Search for the cell housing the specified text and yield its [X, Y] center coordinate. 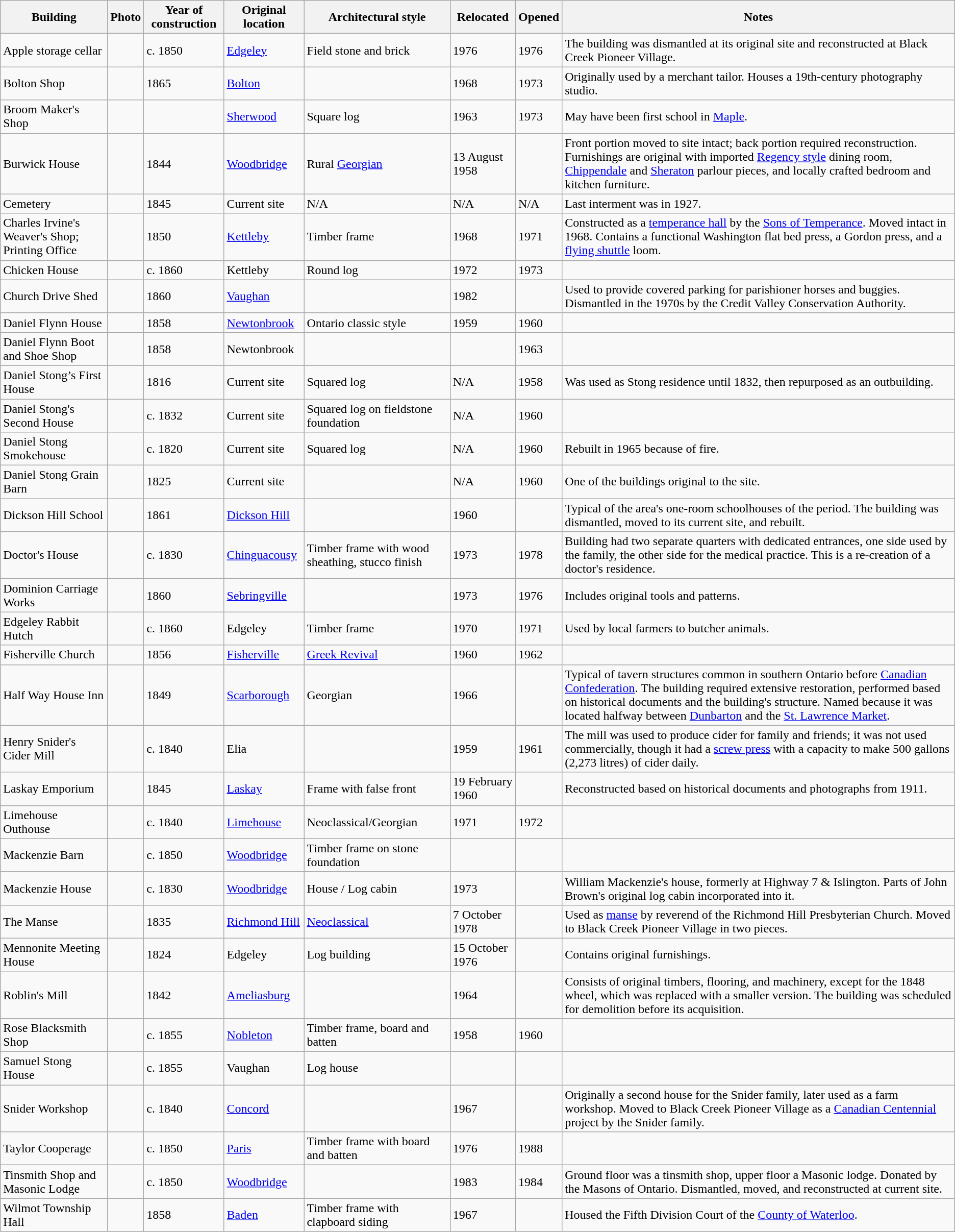
Log house [377, 1069]
Used as manse by reverend of the Richmond Hill Presbyterian Church. Moved to Black Creek Pioneer Village in two pieces. [759, 922]
Last interment was in 1927. [759, 204]
Used by local farmers to butcher animals. [759, 629]
Chicken House [54, 270]
1982 [483, 296]
Rural Georgian [377, 163]
Relocated [483, 17]
Daniel Stong’s First House [54, 382]
Charles Irvine's Weaver's Shop; Printing Office [54, 237]
Daniel Stong's Second House [54, 415]
Original location [264, 17]
Neoclassical [377, 922]
Wilmot Township Hall [54, 1215]
Fisherville [264, 655]
Round log [377, 270]
Daniel Stong Grain Barn [54, 482]
1964 [483, 995]
Tinsmith Shop and Masonic Lodge [54, 1182]
7 October 1978 [483, 922]
Log building [377, 954]
Photo [125, 17]
Snider Workshop [54, 1108]
Originally used by a merchant tailor. Houses a 19th-century photography studio. [759, 84]
1961 [539, 749]
Timber frame with clapboard siding [377, 1215]
Bolton Shop [54, 84]
Broom Maker's Shop [54, 116]
Timber frame on stone foundation [377, 855]
Mackenzie Barn [54, 855]
Notes [759, 17]
Burwick House [54, 163]
Squared log on fieldstone foundation [377, 415]
15 October 1976 [483, 954]
One of the buildings original to the site. [759, 482]
Edgeley Rabbit Hutch [54, 629]
Samuel Stong House [54, 1069]
Mackenzie House [54, 888]
Dominion Carriage Works [54, 595]
Timber frame, board and batten [377, 1035]
Cemetery [54, 204]
Square log [377, 116]
Rebuilt in 1965 because of fire. [759, 449]
Ontario classic style [377, 323]
Apple storage cellar [54, 50]
Ameliasburg [264, 995]
Dickson Hill School [54, 515]
Elia [264, 749]
House / Log cabin [377, 888]
1844 [184, 163]
Limehouse Outhouse [54, 822]
c. 1832 [184, 415]
Contains original furnishings. [759, 954]
Frame with false front [377, 789]
Georgian [377, 695]
Field stone and brick [377, 50]
1983 [483, 1182]
Nobleton [264, 1035]
Daniel Flynn House [54, 323]
Sherwood [264, 116]
Neoclassical/Georgian [377, 822]
The building was dismantled at its original site and reconstructed at Black Creek Pioneer Village. [759, 50]
Concord [264, 1108]
Doctor's House [54, 555]
Baden [264, 1215]
1842 [184, 995]
Timber frame with wood sheathing, stucco finish [377, 555]
Fisherville Church [54, 655]
1865 [184, 84]
Year of construction [184, 17]
The Manse [54, 922]
1816 [184, 382]
Laskay Emporium [54, 789]
1966 [483, 695]
Dickson Hill [264, 515]
Includes original tools and patterns. [759, 595]
Daniel Flynn Boot and Shoe Shop [54, 349]
Opened [539, 17]
Greek Revival [377, 655]
Sebringville [264, 595]
1835 [184, 922]
Laskay [264, 789]
1962 [539, 655]
19 February 1960 [483, 789]
Typical of the area's one-room schoolhouses of the period. The building was dismantled, moved to its current site, and rebuilt. [759, 515]
Housed the Fifth Division Court of the County of Waterloo. [759, 1215]
Rose Blacksmith Shop [54, 1035]
Limehouse [264, 822]
1825 [184, 482]
1850 [184, 237]
Half Way House Inn [54, 695]
c. 1820 [184, 449]
Church Drive Shed [54, 296]
Timber frame with board and batten [377, 1148]
1978 [539, 555]
Taylor Cooperage [54, 1148]
Used to provide covered parking for parishioner horses and buggies. Dismantled in the 1970s by the Credit Valley Conservation Authority. [759, 296]
Architectural style [377, 17]
Was used as Stong residence until 1832, then repurposed as an outbuilding. [759, 382]
Chinguacousy [264, 555]
Roblin's Mill [54, 995]
Scarborough [264, 695]
1970 [483, 629]
Paris [264, 1148]
1984 [539, 1182]
Mennonite Meeting House [54, 954]
1861 [184, 515]
William Mackenzie's house, formerly at Highway 7 & Islington. Parts of John Brown's original log cabin incorporated into it. [759, 888]
1824 [184, 954]
Richmond Hill [264, 922]
Henry Snider's Cider Mill [54, 749]
Daniel Stong Smokehouse [54, 449]
1988 [539, 1148]
1849 [184, 695]
Bolton [264, 84]
Building [54, 17]
May have been first school in Maple. [759, 116]
1856 [184, 655]
13 August 1958 [483, 163]
Reconstructed based on historical documents and photographs from 1911. [759, 789]
